Output the [x, y] coordinate of the center of the cell containing the given text.  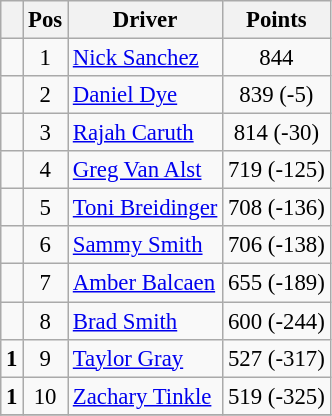
655 (-189) [276, 283]
2 [46, 95]
Points [276, 20]
600 (-244) [276, 321]
Daniel Dye [146, 95]
527 (-317) [276, 358]
5 [46, 208]
Sammy Smith [146, 245]
Amber Balcaen [146, 283]
844 [276, 58]
519 (-325) [276, 396]
9 [46, 358]
Rajah Caruth [146, 133]
7 [46, 283]
Greg Van Alst [146, 170]
708 (-136) [276, 208]
839 (-5) [276, 95]
3 [46, 133]
Brad Smith [146, 321]
10 [46, 396]
Driver [146, 20]
706 (-138) [276, 245]
814 (-30) [276, 133]
6 [46, 245]
Zachary Tinkle [146, 396]
8 [46, 321]
Toni Breidinger [146, 208]
719 (-125) [276, 170]
Pos [46, 20]
Taylor Gray [146, 358]
Nick Sanchez [146, 58]
4 [46, 170]
